Find where the given text appears and provide that cell's center as [X, Y] coordinate. 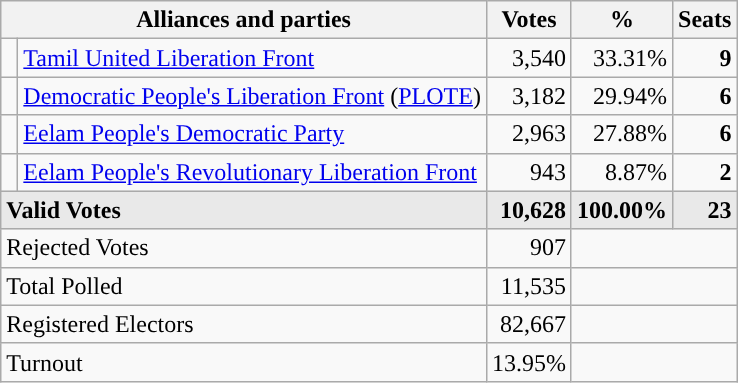
2 [705, 172]
2,963 [528, 134]
Votes [528, 20]
% [622, 20]
Total Polled [244, 286]
10,628 [528, 210]
Alliances and parties [244, 20]
23 [705, 210]
Eelam People's Democratic Party [252, 134]
11,535 [528, 286]
13.95% [528, 362]
100.00% [622, 210]
Tamil United Liberation Front [252, 58]
Turnout [244, 362]
27.88% [622, 134]
3,182 [528, 96]
82,667 [528, 324]
29.94% [622, 96]
9 [705, 58]
33.31% [622, 58]
8.87% [622, 172]
907 [528, 248]
943 [528, 172]
Democratic People's Liberation Front (PLOTE) [252, 96]
Eelam People's Revolutionary Liberation Front [252, 172]
Seats [705, 20]
Rejected Votes [244, 248]
Registered Electors [244, 324]
Valid Votes [244, 210]
3,540 [528, 58]
